Return the [x, y] coordinate for the center point of the cell that contains the specified text.  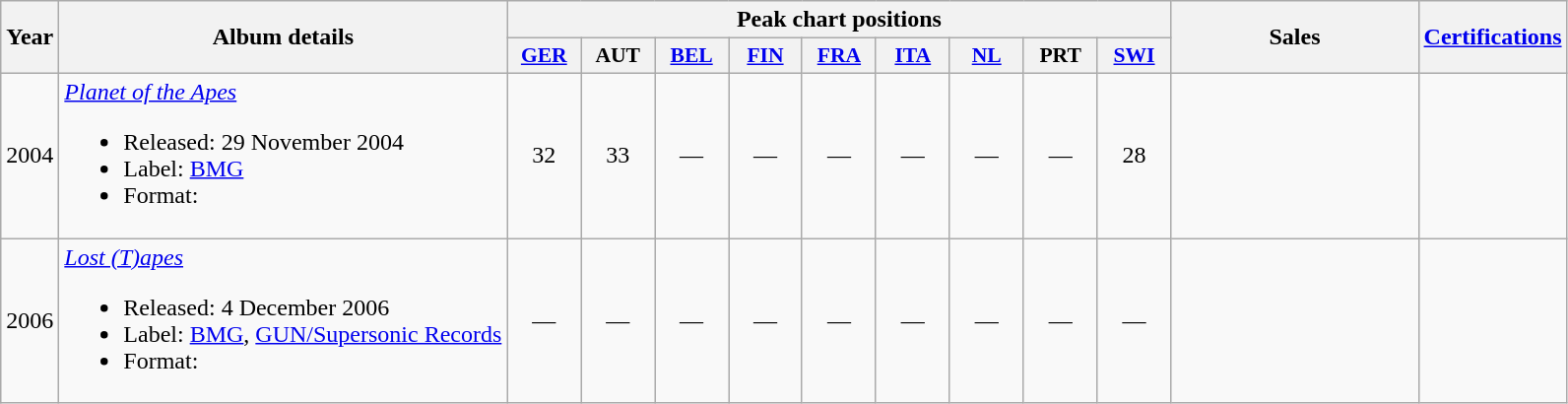
Lost (T)apesReleased: 4 December 2006Label: BMG, GUN/Supersonic RecordsFormat: [284, 321]
32 [544, 156]
AUT [619, 56]
28 [1135, 156]
Peak chart positions [839, 20]
PRT [1060, 56]
BEL [691, 56]
2004 [30, 156]
NL [987, 56]
ITA [912, 56]
GER [544, 56]
Sales [1294, 37]
Year [30, 37]
Planet of the ApesReleased: 29 November 2004Label: BMGFormat: [284, 156]
FRA [839, 56]
Certifications [1493, 37]
SWI [1135, 56]
33 [619, 156]
FIN [766, 56]
Album details [284, 37]
2006 [30, 321]
